Search for the cell housing the specified text and yield its [x, y] center coordinate. 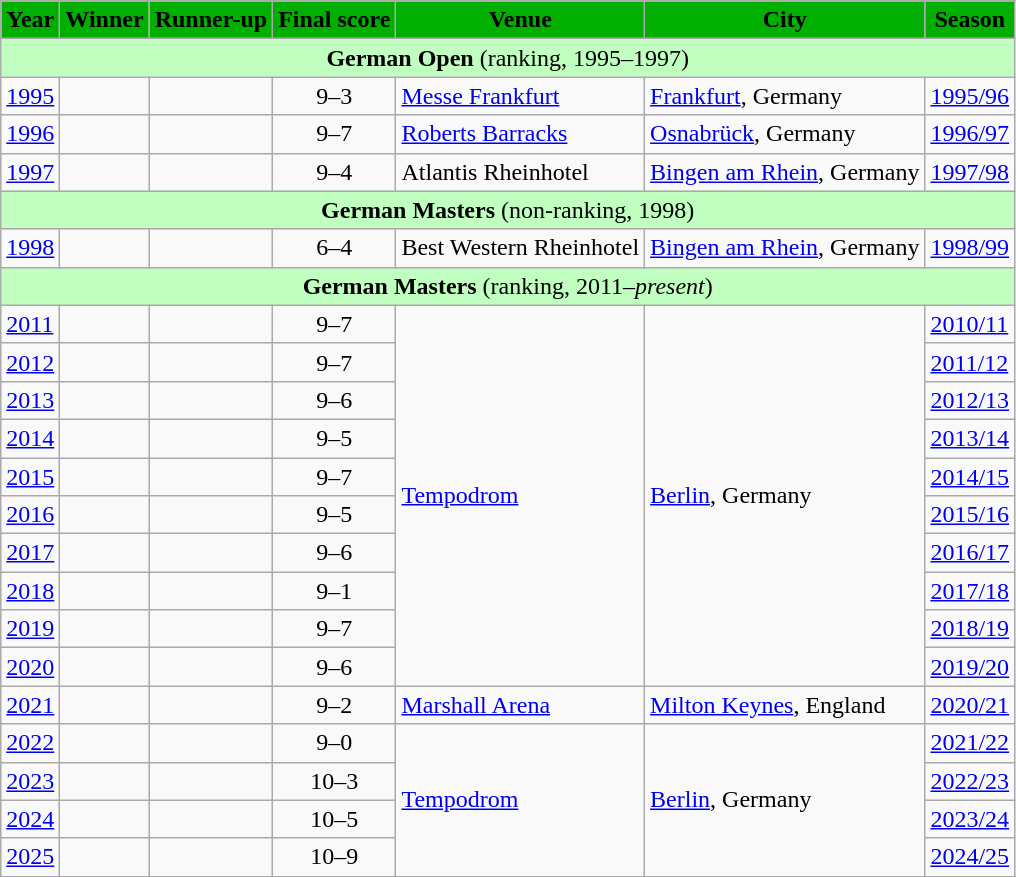
10–5 [334, 819]
2013/14 [970, 438]
9–0 [334, 743]
2011/12 [970, 362]
2021/22 [970, 743]
German Open (ranking, 1995–1997) [508, 58]
2020 [30, 667]
10–9 [334, 857]
Final score [334, 20]
2014/15 [970, 477]
Venue [520, 20]
Runner-up [211, 20]
Messe Frankfurt [520, 96]
9–1 [334, 591]
9–4 [334, 172]
2017 [30, 553]
Atlantis Rheinhotel [520, 172]
9–3 [334, 96]
2023 [30, 781]
1995/96 [970, 96]
1997/98 [970, 172]
10–3 [334, 781]
Year [30, 20]
1998 [30, 248]
Best Western Rheinhotel [520, 248]
2016 [30, 515]
1997 [30, 172]
German Masters (ranking, 2011–present) [508, 286]
Season [970, 20]
2018 [30, 591]
2021 [30, 705]
Roberts Barracks [520, 134]
2024/25 [970, 857]
2011 [30, 324]
City [785, 20]
Marshall Arena [520, 705]
6–4 [334, 248]
2020/21 [970, 705]
2013 [30, 400]
2018/19 [970, 629]
Osnabrück, Germany [785, 134]
Frankfurt, Germany [785, 96]
2017/18 [970, 591]
2014 [30, 438]
9–2 [334, 705]
2022/23 [970, 781]
2010/11 [970, 324]
2012/13 [970, 400]
2023/24 [970, 819]
Winner [104, 20]
2024 [30, 819]
2016/17 [970, 553]
2015/16 [970, 515]
2022 [30, 743]
2019/20 [970, 667]
2019 [30, 629]
1996/97 [970, 134]
2025 [30, 857]
Milton Keynes, England [785, 705]
2015 [30, 477]
German Masters (non-ranking, 1998) [508, 210]
1998/99 [970, 248]
1995 [30, 96]
2012 [30, 362]
1996 [30, 134]
